Search for the cell housing the specified text and yield its (x, y) center coordinate. 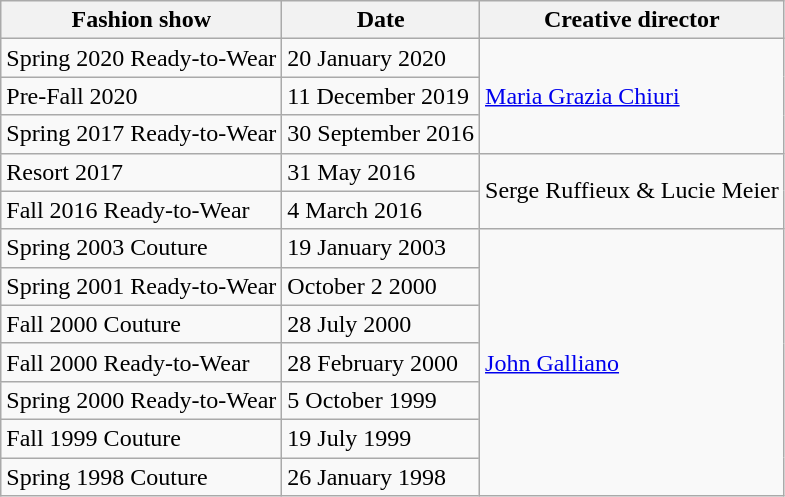
Spring 2003 Couture (142, 248)
31 May 2016 (381, 172)
26 January 1998 (381, 477)
Spring 2001 Ready-to-Wear (142, 286)
Fall 1999 Couture (142, 438)
Resort 2017 (142, 172)
Pre-Fall 2020 (142, 96)
Spring 2017 Ready-to-Wear (142, 134)
30 September 2016 (381, 134)
Fall 2000 Couture (142, 324)
19 January 2003 (381, 248)
Date (381, 20)
Maria Grazia Chiuri (632, 96)
28 February 2000 (381, 362)
4 March 2016 (381, 210)
Fashion show (142, 20)
October 2 2000 (381, 286)
20 January 2020 (381, 58)
28 July 2000 (381, 324)
Spring 2000 Ready-to-Wear (142, 400)
Spring 2020 Ready-to-Wear (142, 58)
Fall 2000 Ready-to-Wear (142, 362)
5 October 1999 (381, 400)
Creative director (632, 20)
Spring 1998 Couture (142, 477)
19 July 1999 (381, 438)
11 December 2019 (381, 96)
Serge Ruffieux & Lucie Meier (632, 191)
Fall 2016 Ready-to-Wear (142, 210)
John Galliano (632, 362)
